Locate the cell with the specified text and output its [X, Y] center coordinate. 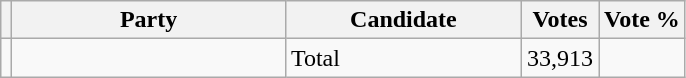
Votes [560, 20]
Candidate [403, 20]
Total [403, 58]
Party [149, 20]
Vote % [642, 20]
33,913 [560, 58]
